Detect which cell encompasses the target text, then output its (x, y) center coordinate. 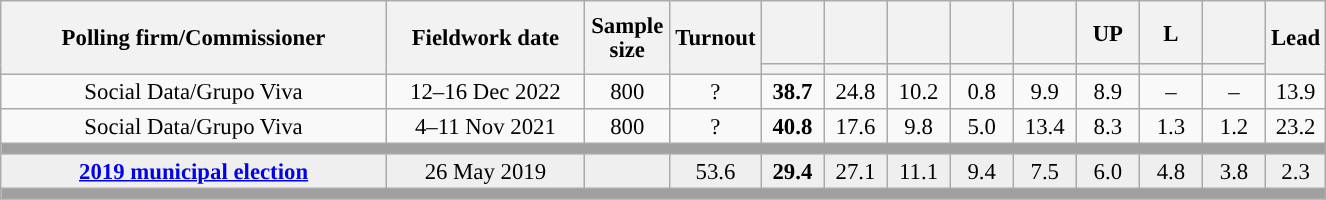
27.1 (856, 172)
2019 municipal election (194, 172)
UP (1108, 32)
53.6 (716, 172)
Sample size (627, 38)
10.2 (918, 92)
9.8 (918, 126)
40.8 (792, 126)
13.9 (1296, 92)
0.8 (982, 92)
7.5 (1044, 172)
26 May 2019 (485, 172)
4.8 (1170, 172)
6.0 (1108, 172)
Polling firm/Commissioner (194, 38)
3.8 (1234, 172)
4–11 Nov 2021 (485, 126)
17.6 (856, 126)
23.2 (1296, 126)
8.3 (1108, 126)
8.9 (1108, 92)
12–16 Dec 2022 (485, 92)
13.4 (1044, 126)
9.4 (982, 172)
38.7 (792, 92)
2.3 (1296, 172)
29.4 (792, 172)
Fieldwork date (485, 38)
L (1170, 32)
1.3 (1170, 126)
9.9 (1044, 92)
1.2 (1234, 126)
Turnout (716, 38)
5.0 (982, 126)
24.8 (856, 92)
11.1 (918, 172)
Lead (1296, 38)
